Locate the cell with the specified text and output its (X, Y) center coordinate. 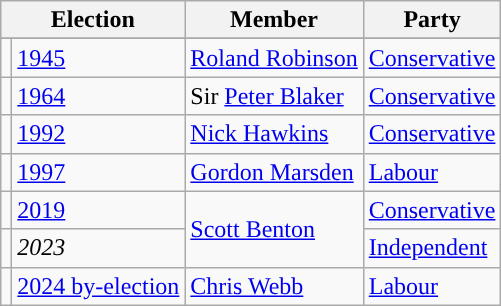
2019 (98, 210)
2023 (98, 248)
Sir Peter Blaker (274, 96)
Roland Robinson (274, 58)
1964 (98, 96)
Party (432, 20)
Scott Benton (274, 229)
Chris Webb (274, 286)
1945 (98, 58)
2024 by-election (98, 286)
Nick Hawkins (274, 134)
Member (274, 20)
1997 (98, 172)
Independent (432, 248)
Election (93, 20)
Gordon Marsden (274, 172)
1992 (98, 134)
